Provide the [x, y] coordinate of the cell's center where the given text is located.  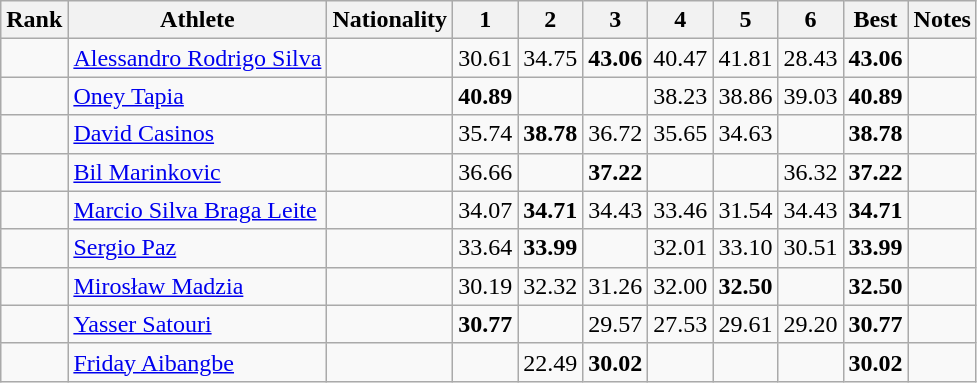
39.03 [810, 96]
Mirosław Madzia [198, 286]
38.86 [746, 96]
Oney Tapia [198, 96]
35.74 [486, 134]
Yasser Satouri [198, 324]
28.43 [810, 58]
5 [746, 20]
4 [680, 20]
33.46 [680, 210]
Nationality [390, 20]
31.54 [746, 210]
32.01 [680, 248]
David Casinos [198, 134]
Friday Aibangbe [198, 362]
40.47 [680, 58]
Sergio Paz [198, 248]
35.65 [680, 134]
36.66 [486, 172]
29.57 [616, 324]
6 [810, 20]
38.23 [680, 96]
36.32 [810, 172]
41.81 [746, 58]
Rank [34, 20]
Athlete [198, 20]
33.64 [486, 248]
34.75 [550, 58]
2 [550, 20]
30.19 [486, 286]
32.32 [550, 286]
34.07 [486, 210]
Bil Marinkovic [198, 172]
34.63 [746, 134]
32.00 [680, 286]
29.20 [810, 324]
30.61 [486, 58]
30.51 [810, 248]
Best [876, 20]
22.49 [550, 362]
Alessandro Rodrigo Silva [198, 58]
27.53 [680, 324]
1 [486, 20]
3 [616, 20]
Marcio Silva Braga Leite [198, 210]
36.72 [616, 134]
33.10 [746, 248]
31.26 [616, 286]
Notes [942, 20]
29.61 [746, 324]
